For the text-containing cell, return its midpoint in [X, Y] coordinate format. 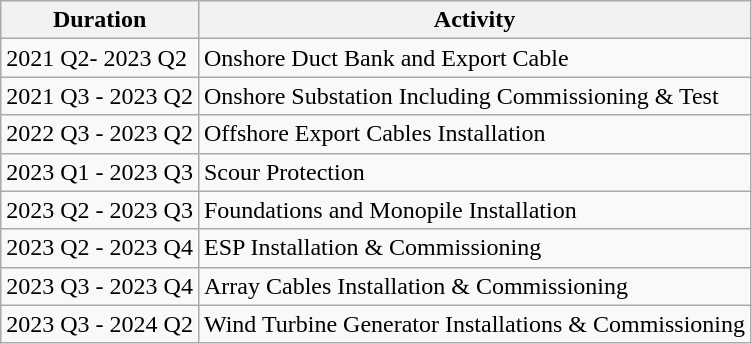
Duration [100, 20]
Foundations and Monopile Installation [474, 210]
Wind Turbine Generator Installations & Commissioning [474, 324]
Onshore Duct Bank and Export Cable [474, 58]
Offshore Export Cables Installation [474, 134]
2023 Q2 - 2023 Q4 [100, 248]
2021 Q3 - 2023 Q2 [100, 96]
ESP Installation & Commissioning [474, 248]
2021 Q2- 2023 Q2 [100, 58]
2023 Q1 - 2023 Q3 [100, 172]
Array Cables Installation & Commissioning [474, 286]
Activity [474, 20]
2022 Q3 - 2023 Q2 [100, 134]
Scour Protection [474, 172]
2023 Q2 - 2023 Q3 [100, 210]
2023 Q3 - 2024 Q2 [100, 324]
Onshore Substation Including Commissioning & Test [474, 96]
2023 Q3 - 2023 Q4 [100, 286]
